Locate the cell with the specified text and output its [x, y] center coordinate. 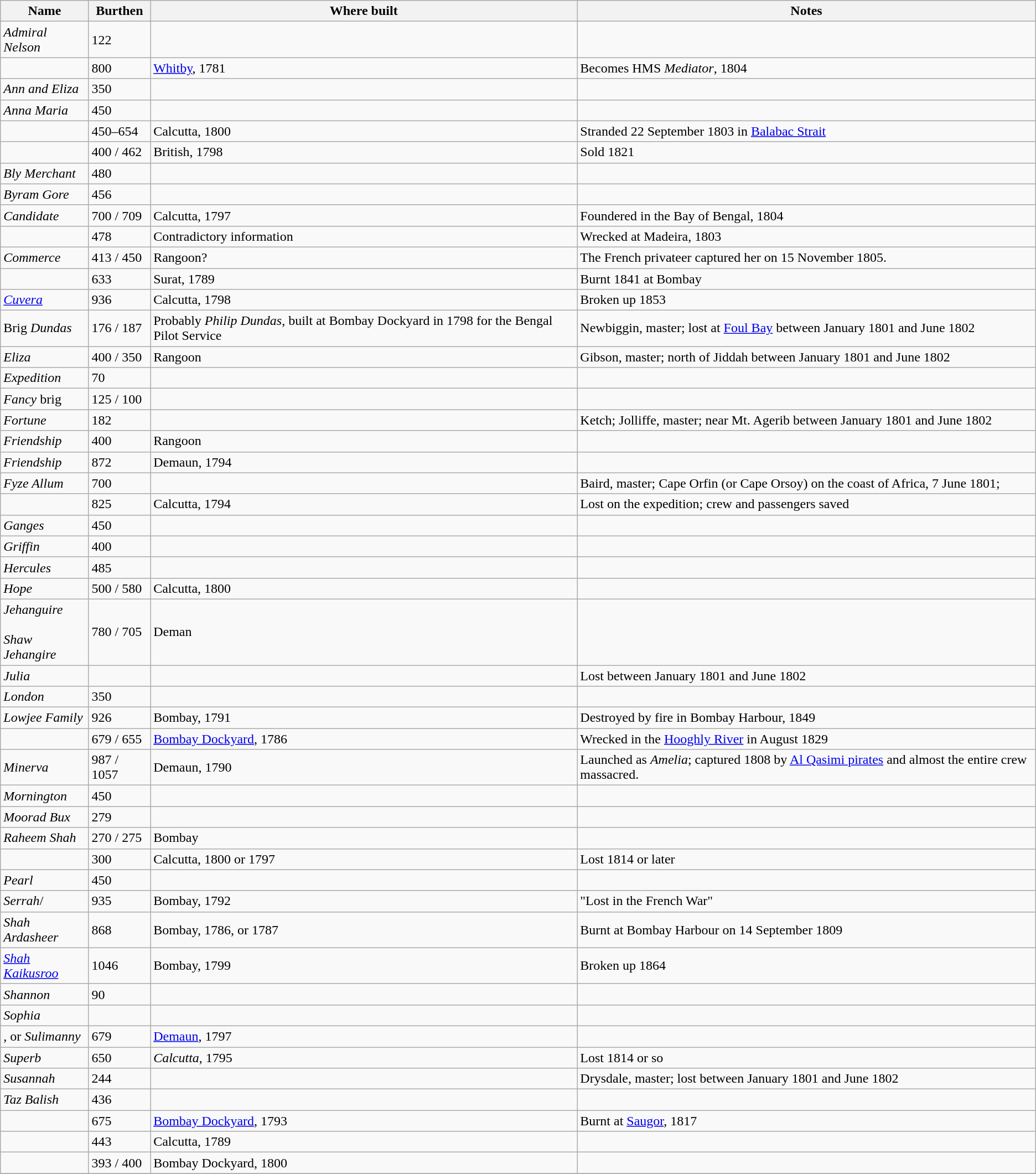
Byram Gore [44, 194]
Surat, 1789 [364, 278]
Rangoon? [364, 257]
Broken up 1864 [806, 965]
Bombay [364, 838]
Fortune [44, 420]
1046 [120, 965]
Susannah [44, 1079]
Shah Ardasheer [44, 930]
London [44, 697]
Calcutta, 1794 [364, 504]
Ketch; Jolliffe, master; near Mt. Agerib between January 1801 and June 1802 [806, 420]
Fyze Allum [44, 483]
926 [120, 718]
936 [120, 300]
Destroyed by fire in Bombay Harbour, 1849 [806, 718]
182 [120, 420]
Calcutta, 1798 [364, 300]
, or Sulimanny [44, 1036]
675 [120, 1121]
Bombay, 1792 [364, 901]
Brig Dundas [44, 329]
122 [120, 40]
Ganges [44, 525]
485 [120, 567]
Stranded 22 September 1803 in Balabac Strait [806, 131]
Burthen [120, 11]
400 / 462 [120, 152]
Launched as Amelia; captured 1808 by Al Qasimi pirates and almost the entire crew massacred. [806, 767]
450–654 [120, 131]
Broken up 1853 [806, 300]
Whitby, 1781 [364, 68]
Hope [44, 588]
Foundered in the Bay of Bengal, 1804 [806, 215]
400 / 350 [120, 357]
Bombay, 1786, or 1787 [364, 930]
Deman [364, 632]
Superb [44, 1058]
Lost 1814 or so [806, 1058]
Lost 1814 or later [806, 859]
Taz Balish [44, 1100]
Pearl [44, 880]
Probably Philip Dundas, built at Bombay Dockyard in 1798 for the Bengal Pilot Service [364, 329]
279 [120, 817]
Calcutta, 1789 [364, 1142]
679 [120, 1036]
70 [120, 378]
Bombay Dockyard, 1786 [364, 739]
"Lost in the French War" [806, 901]
Julia [44, 676]
Fancy brig [44, 399]
Lowjee Family [44, 718]
Calcutta, 1797 [364, 215]
Bly Merchant [44, 173]
478 [120, 236]
Gibson, master; north of Jiddah between January 1801 and June 1802 [806, 357]
700 / 709 [120, 215]
Lost on the expedition; crew and passengers saved [806, 504]
Bombay, 1791 [364, 718]
Burnt 1841 at Bombay [806, 278]
780 / 705 [120, 632]
176 / 187 [120, 329]
Bombay, 1799 [364, 965]
Hercules [44, 567]
Candidate [44, 215]
872 [120, 462]
Ann and Eliza [44, 89]
Demaun, 1790 [364, 767]
244 [120, 1079]
456 [120, 194]
633 [120, 278]
Wrecked at Madeira, 1803 [806, 236]
90 [120, 994]
935 [120, 901]
Notes [806, 11]
413 / 450 [120, 257]
Expedition [44, 378]
436 [120, 1100]
Minerva [44, 767]
Lost between January 1801 and June 1802 [806, 676]
Bombay Dockyard, 1800 [364, 1163]
Shannon [44, 994]
Raheem Shah [44, 838]
JehanguireShaw Jehangire [44, 632]
Newbiggin, master; lost at Foul Bay between January 1801 and June 1802 [806, 329]
Sophia [44, 1015]
393 / 400 [120, 1163]
Calcutta, 1795 [364, 1058]
Bombay Dockyard, 1793 [364, 1121]
Demaun, 1794 [364, 462]
Baird, master; Cape Orfin (or Cape Orsoy) on the coast of Africa, 7 June 1801; [806, 483]
The French privateer captured her on 15 November 1805. [806, 257]
Contradictory information [364, 236]
Burnt at Saugor, 1817 [806, 1121]
125 / 100 [120, 399]
British, 1798 [364, 152]
679 / 655 [120, 739]
Moorad Bux [44, 817]
Where built [364, 11]
Demaun, 1797 [364, 1036]
Shah Kaikusroo [44, 965]
300 [120, 859]
825 [120, 504]
Eliza [44, 357]
868 [120, 930]
Serrah/ [44, 901]
480 [120, 173]
Name [44, 11]
500 / 580 [120, 588]
Wrecked in the Hooghly River in August 1829 [806, 739]
Drysdale, master; lost between January 1801 and June 1802 [806, 1079]
270 / 275 [120, 838]
Cuvera [44, 300]
Becomes HMS Mediator, 1804 [806, 68]
700 [120, 483]
Griffin [44, 546]
Burnt at Bombay Harbour on 14 September 1809 [806, 930]
Sold 1821 [806, 152]
Commerce [44, 257]
Mornington [44, 796]
800 [120, 68]
443 [120, 1142]
987 / 1057 [120, 767]
Calcutta, 1800 or 1797 [364, 859]
Anna Maria [44, 110]
Admiral Nelson [44, 40]
650 [120, 1058]
